Locate the cell with the specified text and output its [x, y] center coordinate. 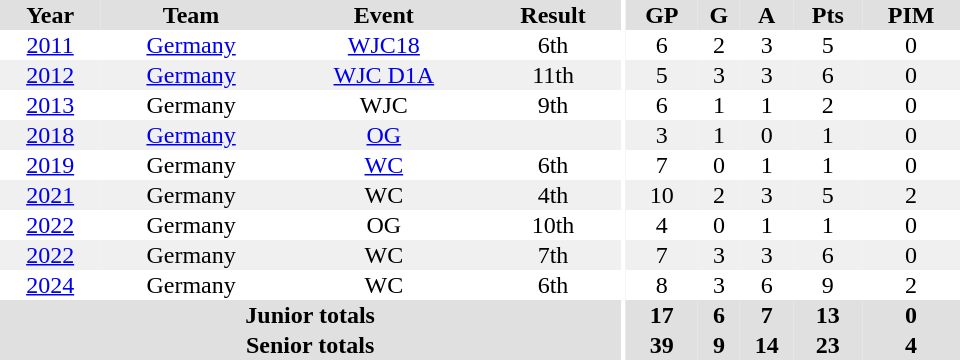
2011 [50, 45]
WJC D1A [384, 75]
4th [553, 195]
9th [553, 105]
Team [191, 15]
Pts [828, 15]
7th [553, 255]
2024 [50, 285]
11th [553, 75]
Senior totals [310, 345]
2018 [50, 135]
WJC18 [384, 45]
10 [662, 195]
PIM [911, 15]
39 [662, 345]
8 [662, 285]
2019 [50, 165]
17 [662, 315]
2012 [50, 75]
14 [766, 345]
13 [828, 315]
Junior totals [310, 315]
WJC [384, 105]
2013 [50, 105]
Event [384, 15]
Year [50, 15]
A [766, 15]
GP [662, 15]
23 [828, 345]
G [720, 15]
2021 [50, 195]
Result [553, 15]
10th [553, 225]
